Determine the [x, y] coordinate at the center of the cell enclosing the given text.  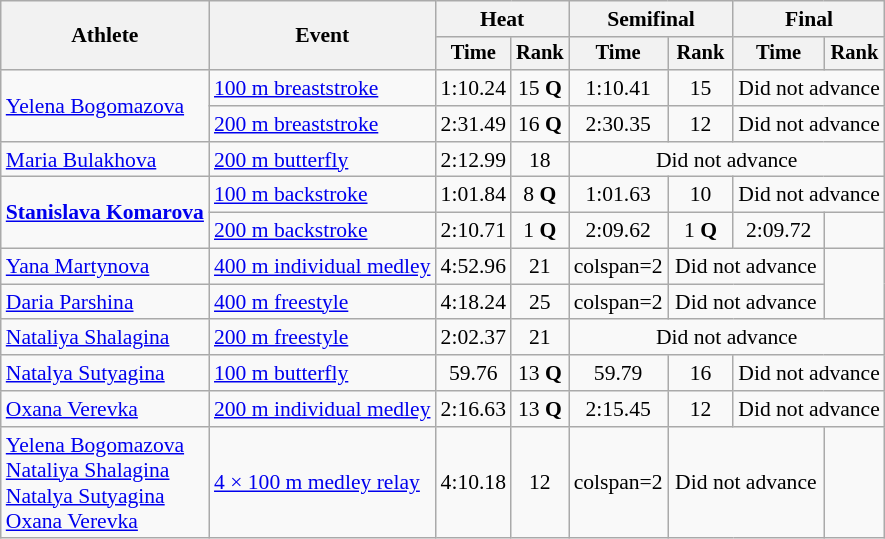
100 m breaststroke [322, 88]
Daria Parshina [105, 302]
16 Q [540, 124]
100 m butterfly [322, 373]
100 m backstroke [322, 195]
200 m breaststroke [322, 124]
Maria Bulakhova [105, 160]
Yelena BogomazovaNataliya ShalaginaNatalya SutyaginaOxana Verevka [105, 483]
200 m backstroke [322, 231]
Semifinal [652, 19]
1:01.63 [618, 195]
200 m butterfly [322, 160]
59.76 [474, 373]
4 × 100 m medley relay [322, 483]
400 m freestyle [322, 302]
4:52.96 [474, 267]
16 [701, 373]
Heat [502, 19]
Oxana Verevka [105, 409]
2:09.72 [778, 231]
Stanislava Komarova [105, 212]
25 [540, 302]
1:10.41 [618, 88]
15 [701, 88]
59.79 [618, 373]
4:10.18 [474, 483]
400 m individual medley [322, 267]
1:01.84 [474, 195]
2:02.37 [474, 338]
2:31.49 [474, 124]
2:10.71 [474, 231]
2:16.63 [474, 409]
8 Q [540, 195]
15 Q [540, 88]
4:18.24 [474, 302]
2:12.99 [474, 160]
Yelena Bogomazova [105, 106]
18 [540, 160]
2:30.35 [618, 124]
1:10.24 [474, 88]
Natalya Sutyagina [105, 373]
2:15.45 [618, 409]
Event [322, 36]
200 m individual medley [322, 409]
Final [809, 19]
Athlete [105, 36]
10 [701, 195]
Nataliya Shalagina [105, 338]
Yana Martynova [105, 267]
2:09.62 [618, 231]
200 m freestyle [322, 338]
